Output the [x, y] coordinate of the center of the cell containing the given text.  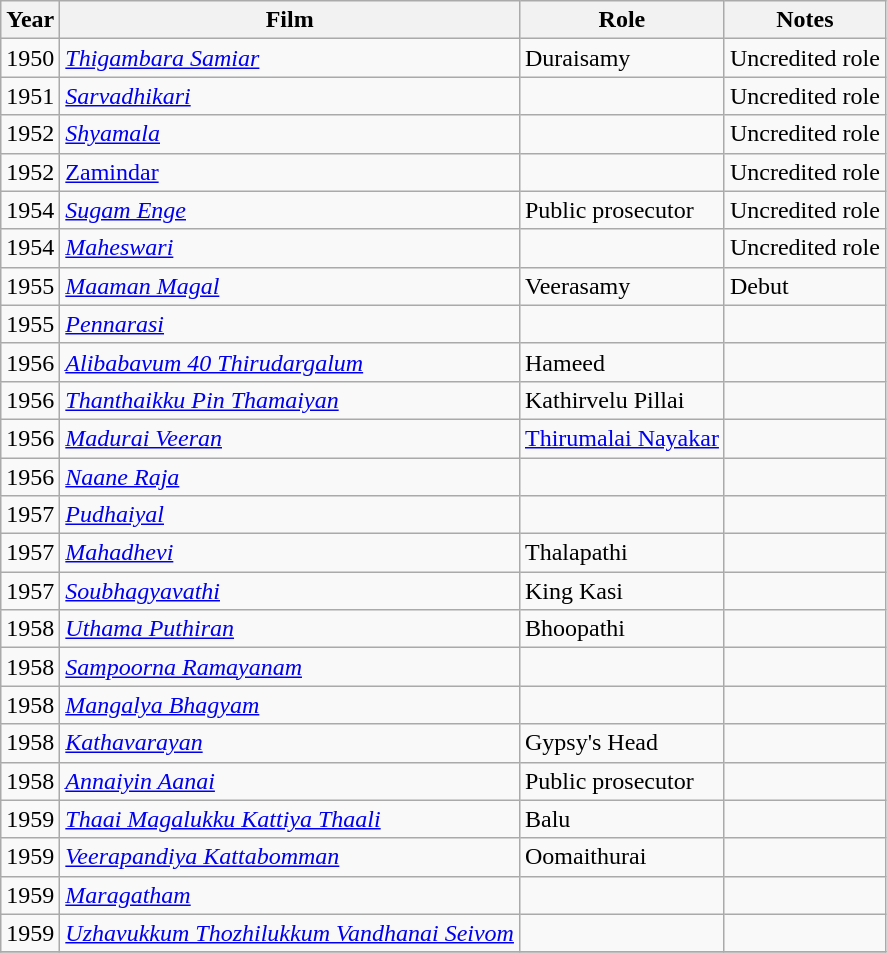
Role [622, 20]
Uthama Puthiran [290, 629]
Bhoopathi [622, 629]
Thirumalai Nayakar [622, 438]
Gypsy's Head [622, 743]
Shyamala [290, 134]
Pudhaiyal [290, 515]
Hameed [622, 362]
Thalapathi [622, 553]
Kathavarayan [290, 743]
Duraisamy [622, 58]
Sampoorna Ramayanam [290, 667]
Sugam Enge [290, 210]
Debut [804, 286]
Soubhagyavathi [290, 591]
Kathirvelu Pillai [622, 400]
Thaai Magalukku Kattiya Thaali [290, 819]
Alibabavum 40 Thirudargalum [290, 362]
Naane Raja [290, 477]
King Kasi [622, 591]
Sarvadhikari [290, 96]
Veerapandiya Kattabomman [290, 857]
Pennarasi [290, 324]
Oomaithurai [622, 857]
Annaiyin Aanai [290, 781]
Balu [622, 819]
Madurai Veeran [290, 438]
Maheswari [290, 248]
1950 [30, 58]
Thanthaikku Pin Thamaiyan [290, 400]
Notes [804, 20]
Film [290, 20]
Veerasamy [622, 286]
Maragatham [290, 895]
Mahadhevi [290, 553]
1951 [30, 96]
Maaman Magal [290, 286]
Zamindar [290, 172]
Thigambara Samiar [290, 58]
Uzhavukkum Thozhilukkum Vandhanai Seivom [290, 933]
Year [30, 20]
Mangalya Bhagyam [290, 705]
